For the text-containing cell, return its midpoint in [x, y] coordinate format. 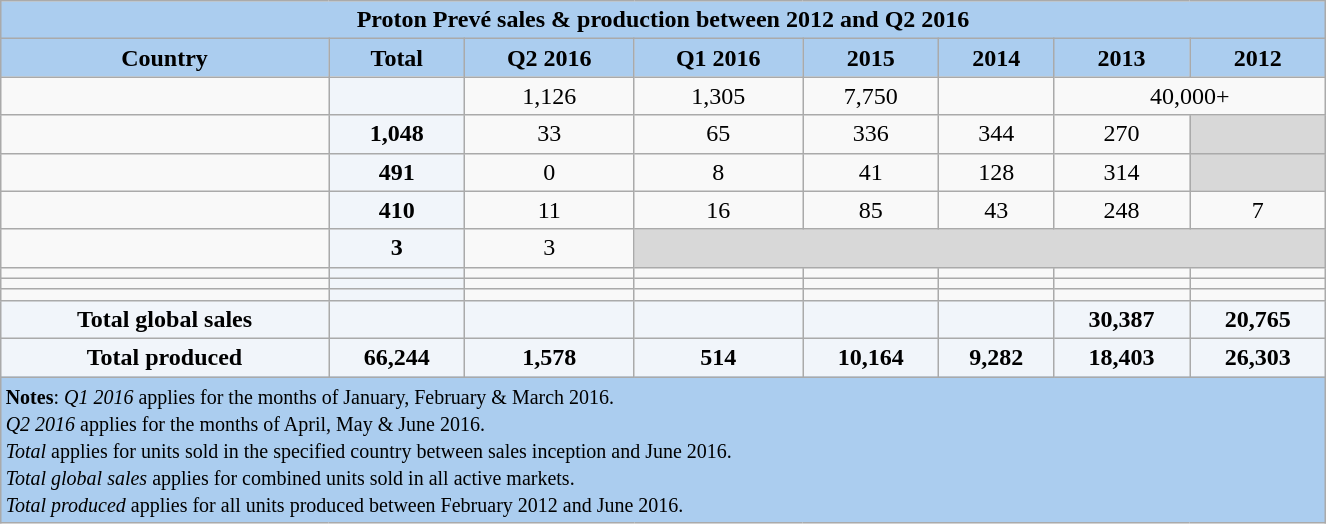
40,000+ [1190, 96]
2015 [871, 58]
270 [1122, 134]
2014 [996, 58]
8 [718, 172]
314 [1122, 172]
30,387 [1122, 319]
1,048 [397, 134]
248 [1122, 210]
18,403 [1122, 357]
26,303 [1258, 357]
33 [550, 134]
514 [718, 357]
16 [718, 210]
336 [871, 134]
0 [550, 172]
Country [164, 58]
Q1 2016 [718, 58]
1,305 [718, 96]
1,578 [550, 357]
Total global sales [164, 319]
491 [397, 172]
128 [996, 172]
Total [397, 58]
11 [550, 210]
9,282 [996, 357]
2013 [1122, 58]
Total produced [164, 357]
66,244 [397, 357]
43 [996, 210]
10,164 [871, 357]
1,126 [550, 96]
Proton Prevé sales & production between 2012 and Q2 2016 [663, 20]
7,750 [871, 96]
Q2 2016 [550, 58]
7 [1258, 210]
410 [397, 210]
65 [718, 134]
85 [871, 210]
20,765 [1258, 319]
344 [996, 134]
41 [871, 172]
2012 [1258, 58]
